Return the (X, Y) coordinate for the center point of the cell that contains the specified text.  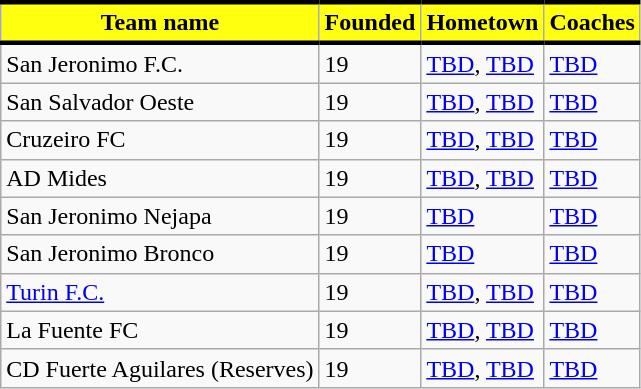
La Fuente FC (160, 330)
San Jeronimo Bronco (160, 254)
Cruzeiro FC (160, 140)
CD Fuerte Aguilares (Reserves) (160, 368)
San Salvador Oeste (160, 102)
Founded (370, 22)
San Jeronimo F.C. (160, 63)
AD Mides (160, 178)
Hometown (482, 22)
Coaches (592, 22)
Team name (160, 22)
San Jeronimo Nejapa (160, 216)
Turin F.C. (160, 292)
